Return the [X, Y] coordinate for the center point of the cell that contains the specified text.  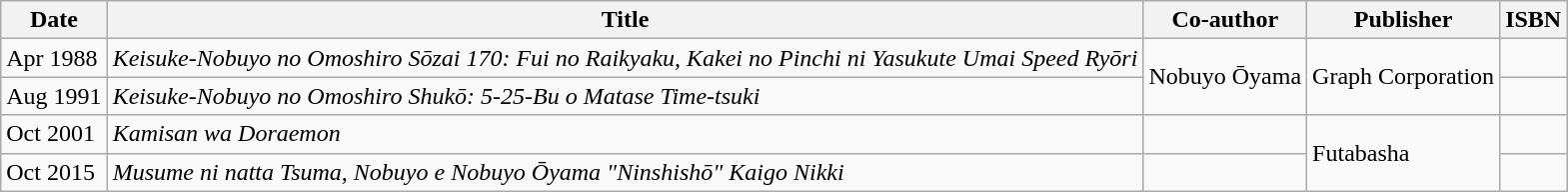
Kamisan wa Doraemon [626, 134]
Co-author [1225, 20]
Futabasha [1403, 153]
Keisuke-Nobuyo no Omoshiro Sōzai 170: Fui no Raikyaku, Kakei no Pinchi ni Yasukute Umai Speed Ryōri [626, 58]
Apr 1988 [54, 58]
Graph Corporation [1403, 77]
Date [54, 20]
Nobuyo Ōyama [1225, 77]
ISBN [1533, 20]
Oct 2001 [54, 134]
Musume ni natta Tsuma, Nobuyo e Nobuyo Ōyama "Ninshishō" Kaigo Nikki [626, 172]
Oct 2015 [54, 172]
Keisuke-Nobuyo no Omoshiro Shukō: 5-25-Bu o Matase Time-tsuki [626, 96]
Aug 1991 [54, 96]
Title [626, 20]
Publisher [1403, 20]
